Output the [x, y] coordinate of the center of the cell containing the given text.  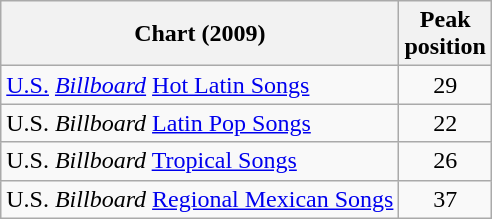
Chart (2009) [200, 34]
29 [445, 85]
U.S. Billboard Latin Pop Songs [200, 123]
26 [445, 161]
37 [445, 199]
U.S. Billboard Tropical Songs [200, 161]
Peakposition [445, 34]
U.S. Billboard Regional Mexican Songs [200, 199]
22 [445, 123]
U.S. Billboard Hot Latin Songs [200, 85]
